Locate the cell with the specified text and output its (X, Y) center coordinate. 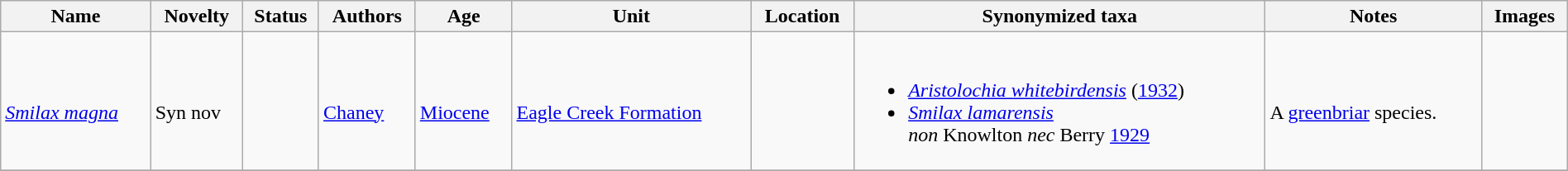
Status (280, 17)
Name (76, 17)
Syn nov (197, 101)
Synonymized taxa (1060, 17)
Images (1524, 17)
Eagle Creek Formation (632, 101)
Chaney (367, 101)
Miocene (463, 101)
Aristolochia whitebirdensis (1932)Smilax lamarensisnon Knowlton nec Berry 1929 (1060, 101)
Novelty (197, 17)
Smilax magna (76, 101)
Location (802, 17)
A greenbriar species. (1374, 101)
Unit (632, 17)
Age (463, 17)
Notes (1374, 17)
Authors (367, 17)
